Find where the given text appears and provide that cell's center as (X, Y) coordinate. 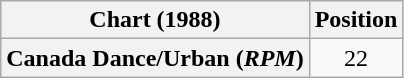
22 (356, 58)
Canada Dance/Urban (RPM) (155, 58)
Chart (1988) (155, 20)
Position (356, 20)
